Extract the (X, Y) coordinate from the center of the cell holding the provided text.  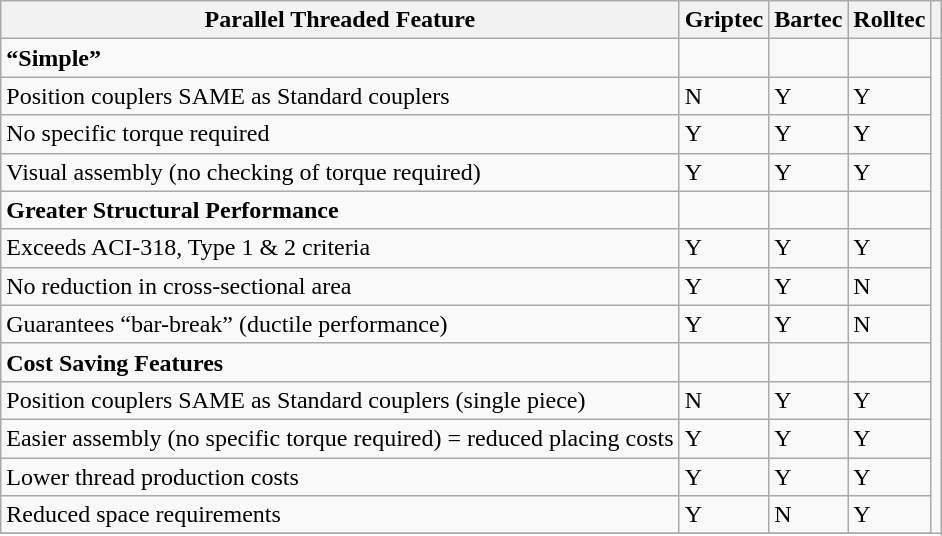
Cost Saving Features (340, 362)
Guarantees “bar-break” (ductile performance) (340, 324)
“Simple” (340, 58)
No reduction in cross-sectional area (340, 286)
Position couplers SAME as Standard couplers (340, 96)
Bartec (808, 20)
Greater Structural Performance (340, 210)
Easier assembly (no specific torque required) = reduced placing costs (340, 438)
Lower thread production costs (340, 477)
Position couplers SAME as Standard couplers (single piece) (340, 400)
Griptec (724, 20)
Rolltec (890, 20)
Parallel Threaded Feature (340, 20)
No specific torque required (340, 134)
Visual assembly (no checking of torque required) (340, 172)
Reduced space requirements (340, 515)
Exceeds ACI-318, Type 1 & 2 criteria (340, 248)
